Return the [X, Y] coordinate for the center point of the cell that contains the specified text.  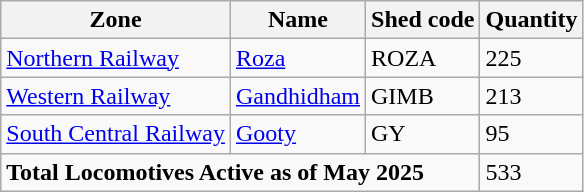
GIMB [423, 96]
Northern Railway [116, 58]
225 [532, 58]
Gandhidham [298, 96]
533 [532, 172]
South Central Railway [116, 134]
ROZA [423, 58]
Western Railway [116, 96]
Total Locomotives Active as of May 2025 [240, 172]
213 [532, 96]
Name [298, 20]
Quantity [532, 20]
Roza [298, 58]
GY [423, 134]
Gooty [298, 134]
95 [532, 134]
Zone [116, 20]
Shed code [423, 20]
